Find where the given text appears and provide that cell's center as (X, Y) coordinate. 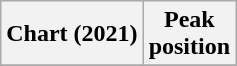
Peakposition (189, 34)
Chart (2021) (72, 34)
